Determine the [x, y] coordinate at the center of the cell enclosing the given text.  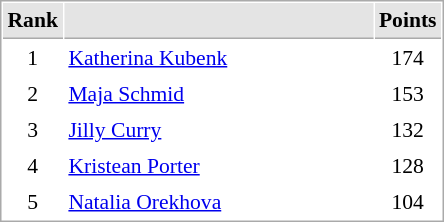
132 [408, 129]
128 [408, 165]
Kristean Porter [218, 165]
104 [408, 201]
2 [32, 93]
Rank [32, 21]
Maja Schmid [218, 93]
Jilly Curry [218, 129]
1 [32, 57]
Katherina Kubenk [218, 57]
Natalia Orekhova [218, 201]
Points [408, 21]
5 [32, 201]
4 [32, 165]
174 [408, 57]
3 [32, 129]
153 [408, 93]
